Extract the [x, y] coordinate from the center of the cell holding the provided text.  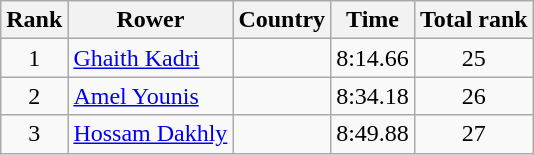
8:49.88 [373, 134]
27 [474, 134]
Hossam Dakhly [150, 134]
8:34.18 [373, 96]
Time [373, 20]
1 [34, 58]
2 [34, 96]
Amel Younis [150, 96]
8:14.66 [373, 58]
Total rank [474, 20]
25 [474, 58]
3 [34, 134]
Rank [34, 20]
Country [282, 20]
Ghaith Kadri [150, 58]
26 [474, 96]
Rower [150, 20]
